Detect which cell encompasses the target text, then output its [x, y] center coordinate. 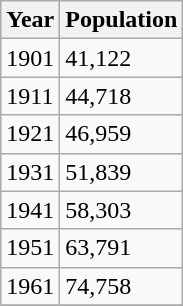
58,303 [122, 210]
63,791 [122, 248]
1901 [30, 58]
1931 [30, 172]
46,959 [122, 134]
Year [30, 20]
51,839 [122, 172]
1911 [30, 96]
Population [122, 20]
1951 [30, 248]
1961 [30, 286]
74,758 [122, 286]
1941 [30, 210]
44,718 [122, 96]
1921 [30, 134]
41,122 [122, 58]
